Pinpoint the cell where the given text exists, returning its (X, Y) midpoint coordinate. 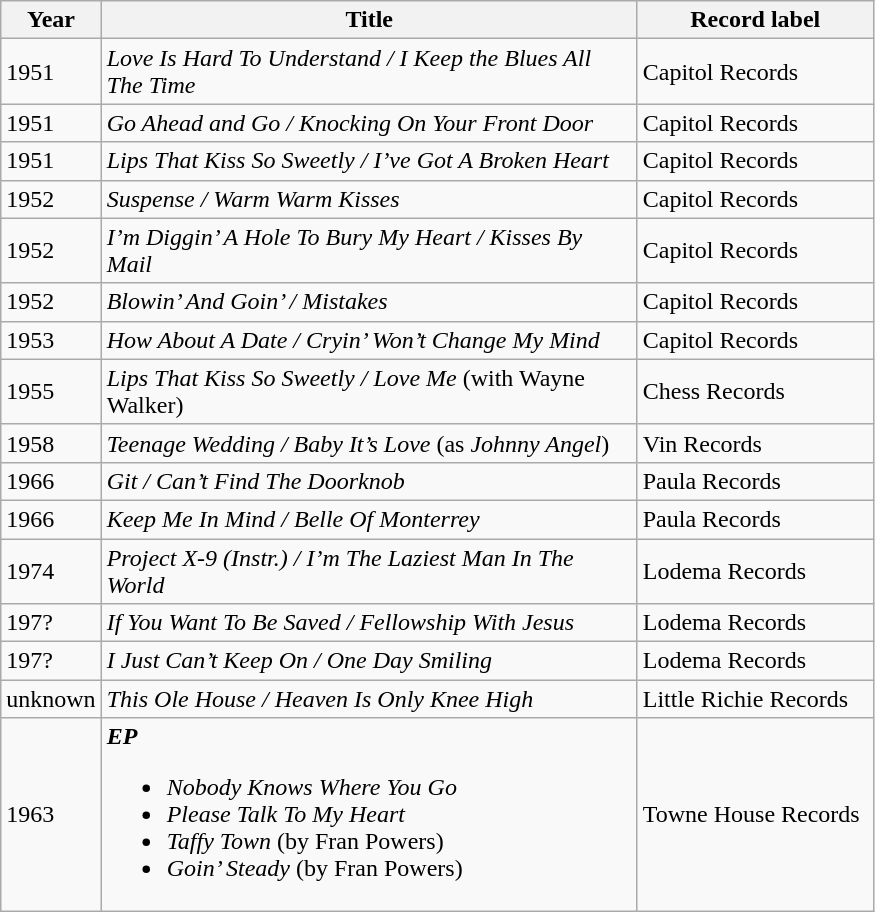
Suspense / Warm Warm Kisses (369, 199)
1963 (51, 815)
Title (369, 20)
unknown (51, 699)
1974 (51, 570)
EPNobody Knows Where You GoPlease Talk To My HeartTaffy Town (by Fran Powers)Goin’ Steady (by Fran Powers) (369, 815)
Lips That Kiss So Sweetly / Love Me (with Wayne Walker) (369, 392)
1953 (51, 340)
Year (51, 20)
I Just Can’t Keep On / One Day Smiling (369, 661)
Chess Records (755, 392)
How About A Date / Cryin’ Won’t Change My Mind (369, 340)
1958 (51, 443)
1955 (51, 392)
Teenage Wedding / Baby It’s Love (as Johnny Angel) (369, 443)
If You Want To Be Saved / Fellowship With Jesus (369, 623)
Love Is Hard To Understand / I Keep the Blues All The Time (369, 72)
Go Ahead and Go / Knocking On Your Front Door (369, 123)
Blowin’ And Goin’ / Mistakes (369, 302)
Project X-9 (Instr.) / I’m The Laziest Man In The World (369, 570)
Vin Records (755, 443)
Keep Me In Mind / Belle Of Monterrey (369, 519)
Little Richie Records (755, 699)
Git / Can’t Find The Doorknob (369, 481)
I’m Diggin’ A Hole To Bury My Heart / Kisses By Mail (369, 250)
Record label (755, 20)
This Ole House / Heaven Is Only Knee High (369, 699)
Towne House Records (755, 815)
Lips That Kiss So Sweetly / I’ve Got A Broken Heart (369, 161)
